Locate the cell with the specified text and output its [X, Y] center coordinate. 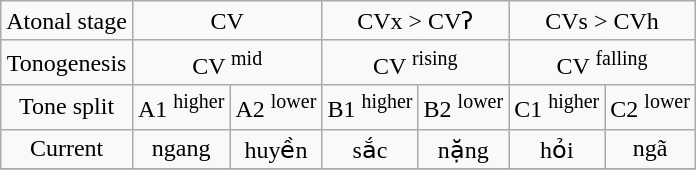
Current [67, 149]
B2 lower [464, 108]
C2 lower [650, 108]
Tone split [67, 108]
CV mid [226, 62]
Atonal stage [67, 21]
CVx > CVʔ [416, 21]
CV falling [602, 62]
Tonogenesis [67, 62]
CV [226, 21]
ngã [650, 149]
hỏi [557, 149]
CVs > CVh [602, 21]
sắc [370, 149]
nặng [464, 149]
A1 higher [181, 108]
B1 higher [370, 108]
ngang [181, 149]
CV rising [416, 62]
A2 lower [276, 108]
C1 higher [557, 108]
huyền [276, 149]
